Pinpoint the cell where the given text exists, returning its [x, y] midpoint coordinate. 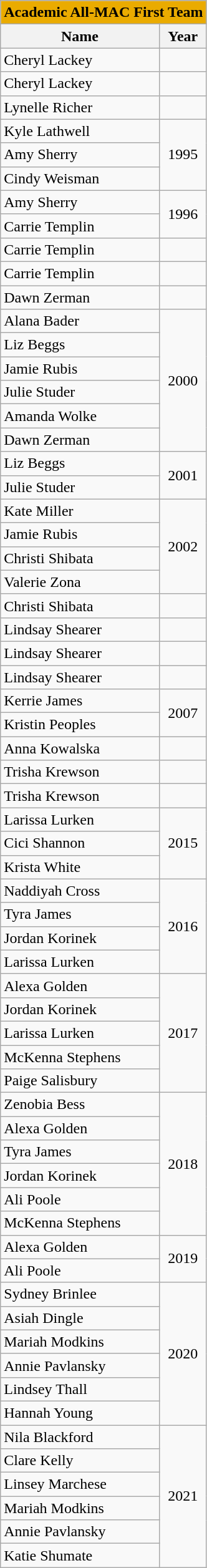
2015 [183, 843]
2020 [183, 1353]
Sydney Brinlee [80, 1294]
1995 [183, 155]
2017 [183, 1033]
1996 [183, 214]
Name [80, 36]
Linsey Marchese [80, 1484]
Paige Salisbury [80, 1081]
Nila Blackford [80, 1436]
Katie Shumate [80, 1556]
2000 [183, 380]
Hannah Young [80, 1413]
Kerrie James [80, 701]
Cici Shannon [80, 843]
Asiah Dingle [80, 1318]
Alana Bader [80, 321]
2018 [183, 1164]
Zenobia Bess [80, 1105]
2001 [183, 475]
2002 [183, 546]
Kyle Lathwell [80, 131]
2019 [183, 1259]
2007 [183, 713]
Kate Miller [80, 511]
Cindy Weisman [80, 178]
Krista White [80, 867]
Year [183, 36]
Amanda Wolke [80, 416]
Valerie Zona [80, 582]
Anna Kowalska [80, 748]
Kristin Peoples [80, 725]
2021 [183, 1496]
Naddiyah Cross [80, 891]
Clare Kelly [80, 1461]
Lindsey Thall [80, 1389]
Lynelle Richer [80, 107]
2016 [183, 926]
Academic All-MAC First Team [103, 12]
